Provide the (x, y) coordinate of the cell's center where the given text is located.  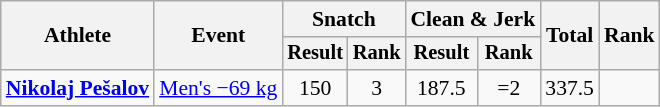
3 (377, 88)
Total (570, 36)
150 (315, 88)
Nikolaj Pešalov (78, 88)
Event (218, 36)
Clean & Jerk (472, 19)
187.5 (441, 88)
Snatch (344, 19)
=2 (508, 88)
337.5 (570, 88)
Men's −69 kg (218, 88)
Athlete (78, 36)
